Capture the cell that displays the provided text and extract its [X, Y] central coordinate. 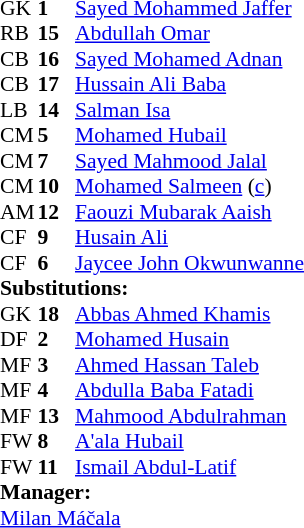
AM [19, 212]
Abdulla Baba Fatadi [190, 391]
Sayed Mahmood Jalal [190, 161]
5 [57, 135]
Salman Isa [190, 110]
8 [57, 441]
Hussain Ali Baba [190, 85]
9 [57, 237]
Mohamed Husain [190, 339]
Faouzi Mubarak Aaish [190, 212]
Substitutions: [152, 289]
RB [19, 33]
Ismail Abdul-Latif [190, 467]
Ahmed Hassan Taleb [190, 365]
4 [57, 391]
12 [57, 212]
14 [57, 110]
Mahmood Abdulrahman [190, 416]
Abdullah Omar [190, 33]
10 [57, 187]
A'ala Hubail [190, 441]
Sayed Mohamed Adnan [190, 59]
Mohamed Salmeen (c) [190, 187]
Husain Ali [190, 237]
Mohamed Hubail [190, 135]
7 [57, 161]
Abbas Ahmed Khamis [190, 314]
3 [57, 365]
2 [57, 339]
DF [19, 339]
13 [57, 416]
11 [57, 467]
6 [57, 263]
LB [19, 110]
Manager: [152, 493]
15 [57, 33]
GK [19, 314]
16 [57, 59]
Jaycee John Okwunwanne [190, 263]
17 [57, 85]
18 [57, 314]
